Scan for the cell matching the given text and deliver its [X, Y] coordinate at center. 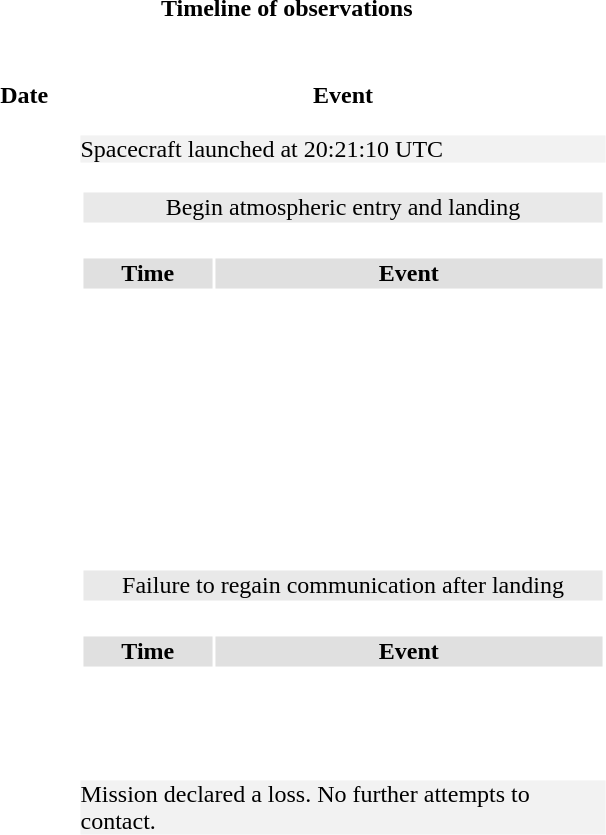
Failure to regain communication after landing [344, 585]
Failure to regain communication after landing Time Event [342, 660]
Spacecraft launched at 20:21:10 UTC [342, 150]
Begin atmospheric entry and landing Time Event [342, 351]
Mission declared a loss. No further attempts to contact. [342, 807]
Begin atmospheric entry and landing [344, 207]
